Capture the cell that displays the provided text and extract its [x, y] central coordinate. 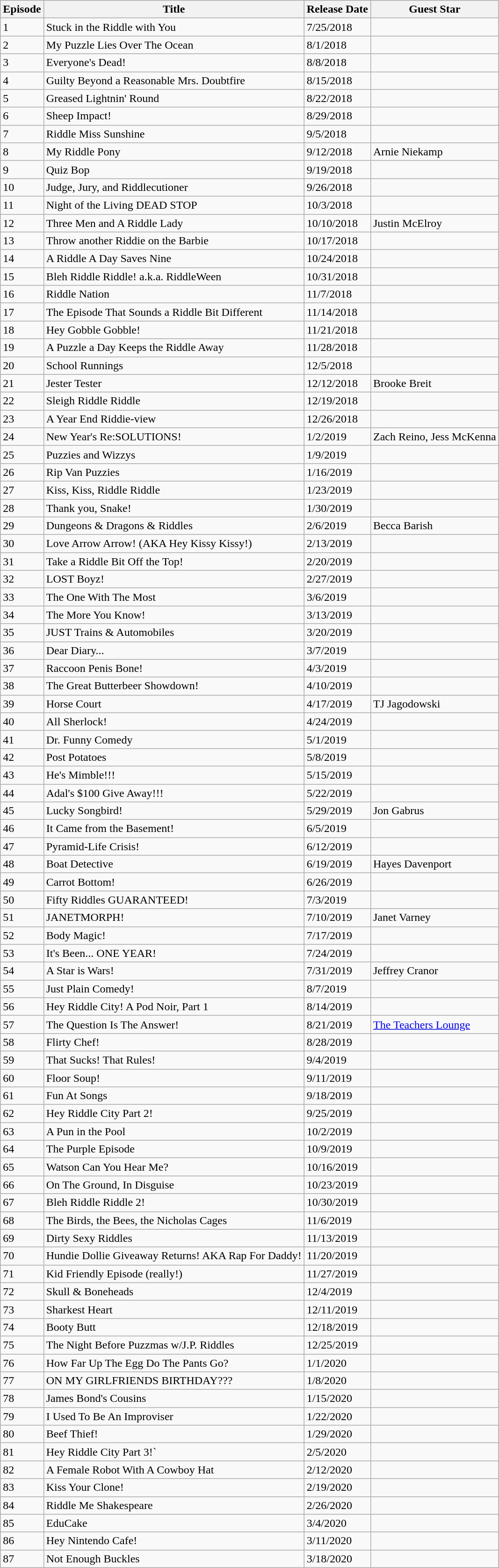
25 [22, 454]
Sheep Impact! [174, 116]
2/20/2019 [337, 562]
47 [22, 846]
3/6/2019 [337, 597]
29 [22, 526]
56 [22, 1006]
2/26/2020 [337, 1505]
45 [22, 811]
Floor Soup! [174, 1078]
6/5/2019 [337, 829]
4/17/2019 [337, 704]
10/10/2018 [337, 223]
65 [22, 1167]
9/18/2019 [337, 1096]
12/19/2018 [337, 401]
Sharkest Heart [174, 1309]
50 [22, 900]
37 [22, 668]
21 [22, 383]
Raccoon Penis Bone! [174, 668]
9/4/2019 [337, 1060]
A Year End Riddie-view [174, 419]
74 [22, 1327]
The Great Butterbeer Showdown! [174, 686]
10/24/2018 [337, 259]
5 [22, 98]
2/13/2019 [337, 544]
The Night Before Puzzmas w/J.P. Riddles [174, 1345]
40 [22, 722]
12/5/2018 [337, 365]
Just Plain Comedy! [174, 989]
22 [22, 401]
Post Potatoes [174, 757]
Throw another Riddie on the Barbie [174, 241]
1/30/2019 [337, 508]
8/29/2018 [337, 116]
9/26/2018 [337, 187]
11/21/2018 [337, 330]
48 [22, 864]
5/15/2019 [337, 775]
30 [22, 544]
11/7/2018 [337, 294]
Fifty Riddles GUARANTEED! [174, 900]
81 [22, 1452]
The More You Know! [174, 615]
12/4/2019 [337, 1291]
Stuck in the Riddle with You [174, 27]
4/3/2019 [337, 668]
63 [22, 1131]
7/31/2019 [337, 971]
78 [22, 1399]
Zach Reino, Jess McKenna [434, 437]
33 [22, 597]
9 [22, 169]
72 [22, 1291]
1 [22, 27]
32 [22, 579]
The Question Is The Answer! [174, 1024]
39 [22, 704]
Dear Diary... [174, 650]
Episode [22, 9]
It Came from the Basement! [174, 829]
My Puzzle Lies Over The Ocean [174, 45]
11/27/2019 [337, 1274]
1/2/2019 [337, 437]
79 [22, 1416]
That Sucks! That Rules! [174, 1060]
55 [22, 989]
14 [22, 259]
11/6/2019 [337, 1220]
3/11/2020 [337, 1541]
Jester Tester [174, 383]
10/31/2018 [337, 277]
6/19/2019 [337, 864]
Quiz Bop [174, 169]
8/15/2018 [337, 80]
The Teachers Lounge [434, 1024]
9/11/2019 [337, 1078]
8/1/2018 [337, 45]
I Used To Be An Improviser [174, 1416]
12/11/2019 [337, 1309]
James Bond's Cousins [174, 1399]
ON MY GIRLFRIENDS BIRTHDAY??? [174, 1381]
Rip Van Puzzies [174, 472]
Three Men and A Riddle Lady [174, 223]
51 [22, 918]
43 [22, 775]
Hey Gobble Gobble! [174, 330]
My Riddle Pony [174, 152]
Guest Star [434, 9]
Greased Lightnin' Round [174, 98]
1/16/2019 [337, 472]
Night of the Living DEAD STOP [174, 205]
54 [22, 971]
He's Mimble!!! [174, 775]
A Female Robot With A Cowboy Hat [174, 1470]
70 [22, 1256]
1/23/2019 [337, 490]
Boat Detective [174, 864]
Becca Barish [434, 526]
60 [22, 1078]
10/23/2019 [337, 1185]
The One With The Most [174, 597]
9/5/2018 [337, 134]
41 [22, 739]
Puzzies and Wizzys [174, 454]
School Runnings [174, 365]
Hundie Dollie Giveaway Returns! AKA Rap For Daddy! [174, 1256]
67 [22, 1203]
Kiss, Kiss, Riddle Riddle [174, 490]
59 [22, 1060]
Janet Varney [434, 918]
58 [22, 1042]
69 [22, 1238]
28 [22, 508]
2/27/2019 [337, 579]
17 [22, 312]
12/18/2019 [337, 1327]
11/13/2019 [337, 1238]
8/21/2019 [337, 1024]
84 [22, 1505]
Bleh Riddle Riddle! a.k.a. RiddleWeen [174, 277]
The Purple Episode [174, 1149]
44 [22, 793]
A Pun in the Pool [174, 1131]
15 [22, 277]
42 [22, 757]
75 [22, 1345]
Guilty Beyond a Reasonable Mrs. Doubtfire [174, 80]
Judge, Jury, and Riddlecutioner [174, 187]
2/6/2019 [337, 526]
Fun At Songs [174, 1096]
76 [22, 1363]
10/9/2019 [337, 1149]
10/2/2019 [337, 1131]
3/4/2020 [337, 1523]
A Star is Wars! [174, 971]
Kid Friendly Episode (really!) [174, 1274]
Riddle Miss Sunshine [174, 134]
7/3/2019 [337, 900]
36 [22, 650]
Everyone's Dead! [174, 63]
New Year's Re:SOLUTIONS! [174, 437]
11/14/2018 [337, 312]
11/28/2018 [337, 348]
18 [22, 330]
1/8/2020 [337, 1381]
77 [22, 1381]
73 [22, 1309]
Hey Nintendo Cafe! [174, 1541]
38 [22, 686]
35 [22, 633]
Dirty Sexy Riddles [174, 1238]
61 [22, 1096]
The Episode That Sounds a Riddle Bit Different [174, 312]
Carrot Bottom! [174, 882]
9/19/2018 [337, 169]
Horse Court [174, 704]
Not Enough Buckles [174, 1559]
Sleigh Riddle Riddle [174, 401]
Body Magic! [174, 935]
2/12/2020 [337, 1470]
5/22/2019 [337, 793]
5/1/2019 [337, 739]
JANETMORPH! [174, 918]
Jon Gabrus [434, 811]
5/29/2019 [337, 811]
Jeffrey Cranor [434, 971]
85 [22, 1523]
11 [22, 205]
Title [174, 9]
Skull & Boneheads [174, 1291]
10/17/2018 [337, 241]
6 [22, 116]
1/15/2020 [337, 1399]
3/13/2019 [337, 615]
71 [22, 1274]
3/20/2019 [337, 633]
EduCake [174, 1523]
Hey Riddle City! A Pod Noir, Part 1 [174, 1006]
34 [22, 615]
31 [22, 562]
83 [22, 1488]
4 [22, 80]
10/30/2019 [337, 1203]
Riddle Nation [174, 294]
2/5/2020 [337, 1452]
24 [22, 437]
8/28/2019 [337, 1042]
On The Ground, In Disguise [174, 1185]
57 [22, 1024]
9/25/2019 [337, 1114]
A Riddle A Day Saves Nine [174, 259]
10/16/2019 [337, 1167]
1/1/2020 [337, 1363]
82 [22, 1470]
JUST Trains & Automobiles [174, 633]
68 [22, 1220]
Brooke Breit [434, 383]
Thank you, Snake! [174, 508]
Bleh Riddle Riddle 2! [174, 1203]
Love Arrow Arrow! (AKA Hey Kissy Kissy!) [174, 544]
All Sherlock! [174, 722]
8/22/2018 [337, 98]
Hayes Davenport [434, 864]
Watson Can You Hear Me? [174, 1167]
2/19/2020 [337, 1488]
TJ Jagodowski [434, 704]
53 [22, 953]
3 [22, 63]
Beef Thief! [174, 1434]
64 [22, 1149]
10/3/2018 [337, 205]
4/24/2019 [337, 722]
62 [22, 1114]
Arnie Niekamp [434, 152]
2 [22, 45]
3/18/2020 [337, 1559]
49 [22, 882]
7/17/2019 [337, 935]
Lucky Songbird! [174, 811]
7/24/2019 [337, 953]
52 [22, 935]
66 [22, 1185]
7/25/2018 [337, 27]
8 [22, 152]
16 [22, 294]
13 [22, 241]
8/8/2018 [337, 63]
Dungeons & Dragons & Riddles [174, 526]
7 [22, 134]
Justin McElroy [434, 223]
Flirty Chef! [174, 1042]
11/20/2019 [337, 1256]
12 [22, 223]
The Birds, the Bees, the Nicholas Cages [174, 1220]
4/10/2019 [337, 686]
12/26/2018 [337, 419]
1/29/2020 [337, 1434]
Adal's $100 Give Away!!! [174, 793]
Hey Riddle City Part 2! [174, 1114]
12/12/2018 [337, 383]
26 [22, 472]
Riddle Me Shakespeare [174, 1505]
10 [22, 187]
Dr. Funny Comedy [174, 739]
1/9/2019 [337, 454]
How Far Up The Egg Do The Pants Go? [174, 1363]
7/10/2019 [337, 918]
Booty Butt [174, 1327]
8/14/2019 [337, 1006]
87 [22, 1559]
Release Date [337, 9]
27 [22, 490]
It's Been... ONE YEAR! [174, 953]
Take a Riddle Bit Off the Top! [174, 562]
9/12/2018 [337, 152]
86 [22, 1541]
Hey Riddle City Part 3!` [174, 1452]
6/12/2019 [337, 846]
5/8/2019 [337, 757]
LOST Boyz! [174, 579]
46 [22, 829]
20 [22, 365]
Kiss Your Clone! [174, 1488]
6/26/2019 [337, 882]
23 [22, 419]
8/7/2019 [337, 989]
12/25/2019 [337, 1345]
1/22/2020 [337, 1416]
Pyramid-Life Crisis! [174, 846]
A Puzzle a Day Keeps the Riddle Away [174, 348]
19 [22, 348]
3/7/2019 [337, 650]
80 [22, 1434]
